For the text-containing cell, return its midpoint in (x, y) coordinate format. 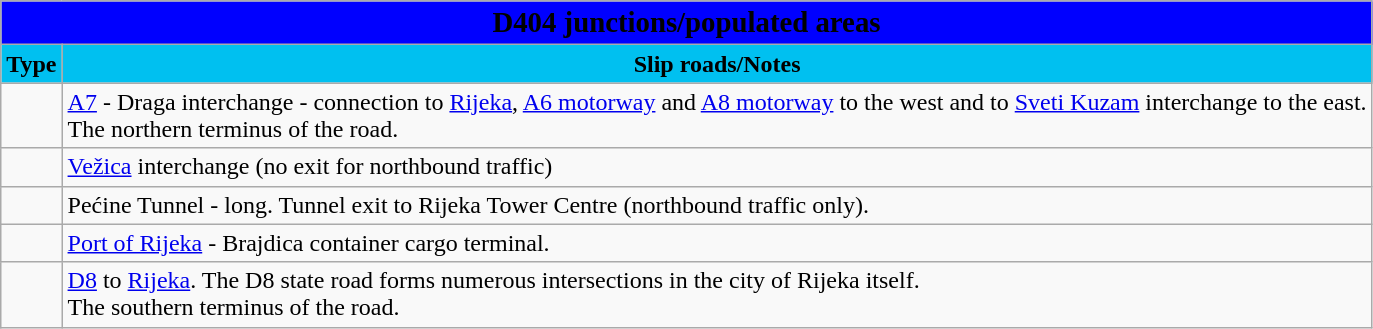
D8 to Rijeka. The D8 state road forms numerous intersections in the city of Rijeka itself.The southern terminus of the road. (717, 294)
Slip roads/Notes (717, 64)
Pećine Tunnel - long. Tunnel exit to Rijeka Tower Centre (northbound traffic only). (717, 205)
Type (32, 64)
Port of Rijeka - Brajdica container cargo terminal. (717, 243)
D404 junctions/populated areas (686, 23)
Vežica interchange (no exit for northbound traffic) (717, 167)
